For the text-containing cell, return its midpoint in [x, y] coordinate format. 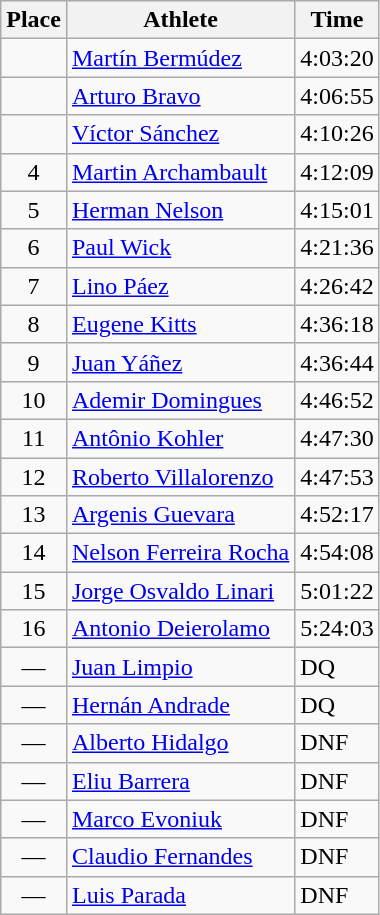
8 [34, 324]
15 [34, 591]
Lino Páez [180, 286]
Juan Yáñez [180, 362]
Eugene Kitts [180, 324]
Alberto Hidalgo [180, 743]
4:06:55 [337, 96]
Arturo Bravo [180, 96]
Claudio Fernandes [180, 857]
5 [34, 210]
4 [34, 172]
5:01:22 [337, 591]
4:36:44 [337, 362]
Nelson Ferreira Rocha [180, 553]
7 [34, 286]
4:03:20 [337, 58]
4:47:30 [337, 438]
13 [34, 515]
Juan Limpio [180, 667]
Antonio Deierolamo [180, 629]
Antônio Kohler [180, 438]
5:24:03 [337, 629]
4:26:42 [337, 286]
Jorge Osvaldo Linari [180, 591]
Time [337, 20]
11 [34, 438]
4:12:09 [337, 172]
Martin Archambault [180, 172]
Marco Evoniuk [180, 819]
16 [34, 629]
Argenis Guevara [180, 515]
4:10:26 [337, 134]
Víctor Sánchez [180, 134]
Roberto Villalorenzo [180, 477]
4:15:01 [337, 210]
14 [34, 553]
4:52:17 [337, 515]
Athlete [180, 20]
Paul Wick [180, 248]
Martín Bermúdez [180, 58]
Luis Parada [180, 895]
4:46:52 [337, 400]
Place [34, 20]
4:21:36 [337, 248]
9 [34, 362]
Herman Nelson [180, 210]
6 [34, 248]
Hernán Andrade [180, 705]
4:36:18 [337, 324]
4:54:08 [337, 553]
Eliu Barrera [180, 781]
Ademir Domingues [180, 400]
12 [34, 477]
10 [34, 400]
4:47:53 [337, 477]
